Output the (X, Y) coordinate of the center of the cell containing the given text.  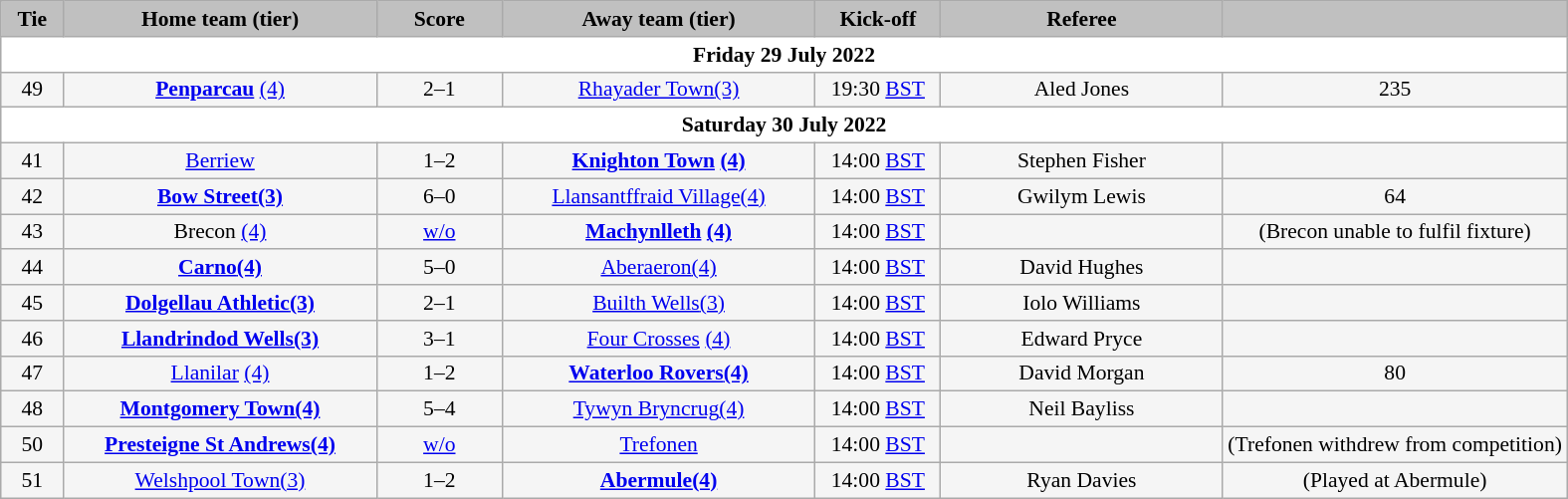
Llansantffraid Village(4) (659, 196)
Knighton Town (4) (659, 161)
Friday 29 July 2022 (784, 55)
Berriew (221, 161)
5–4 (439, 409)
(Trefonen withdrew from competition) (1395, 445)
44 (32, 268)
3–1 (439, 339)
Presteigne St Andrews(4) (221, 445)
Ryan Davies (1081, 480)
(Played at Abermule) (1395, 480)
50 (32, 445)
Aled Jones (1081, 90)
46 (32, 339)
Llandrindod Wells(3) (221, 339)
19:30 BST (878, 90)
5–0 (439, 268)
Home team (tier) (221, 19)
(Brecon unable to fulfil fixture) (1395, 232)
42 (32, 196)
Away team (tier) (659, 19)
Iolo Williams (1081, 303)
49 (32, 90)
Machynlleth (4) (659, 232)
64 (1395, 196)
David Hughes (1081, 268)
51 (32, 480)
48 (32, 409)
Montgomery Town(4) (221, 409)
Score (439, 19)
Rhayader Town(3) (659, 90)
David Morgan (1081, 374)
Edward Pryce (1081, 339)
Builth Wells(3) (659, 303)
80 (1395, 374)
Gwilym Lewis (1081, 196)
Llanilar (4) (221, 374)
41 (32, 161)
Bow Street(3) (221, 196)
Stephen Fisher (1081, 161)
43 (32, 232)
Kick-off (878, 19)
6–0 (439, 196)
47 (32, 374)
Waterloo Rovers(4) (659, 374)
Four Crosses (4) (659, 339)
Trefonen (659, 445)
235 (1395, 90)
Tie (32, 19)
Brecon (4) (221, 232)
Carno(4) (221, 268)
Neil Bayliss (1081, 409)
Tywyn Bryncrug(4) (659, 409)
Abermule(4) (659, 480)
Penparcau (4) (221, 90)
Referee (1081, 19)
45 (32, 303)
Welshpool Town(3) (221, 480)
Aberaeron(4) (659, 268)
Saturday 30 July 2022 (784, 125)
Dolgellau Athletic(3) (221, 303)
